Return the [x, y] coordinate for the center point of the cell that contains the specified text.  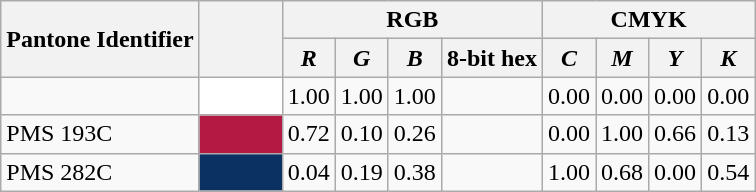
Pantone Identifier [100, 39]
0.72 [308, 134]
RGB [412, 20]
PMS 282C [100, 172]
0.13 [728, 134]
0.66 [676, 134]
M [622, 58]
0.19 [362, 172]
0.54 [728, 172]
0.26 [414, 134]
CMYK [648, 20]
G [362, 58]
K [728, 58]
B [414, 58]
8-bit hex [492, 58]
R [308, 58]
0.38 [414, 172]
0.10 [362, 134]
0.68 [622, 172]
Y [676, 58]
PMS 193C [100, 134]
0.04 [308, 172]
C [568, 58]
